Detect which cell encompasses the target text, then output its [x, y] center coordinate. 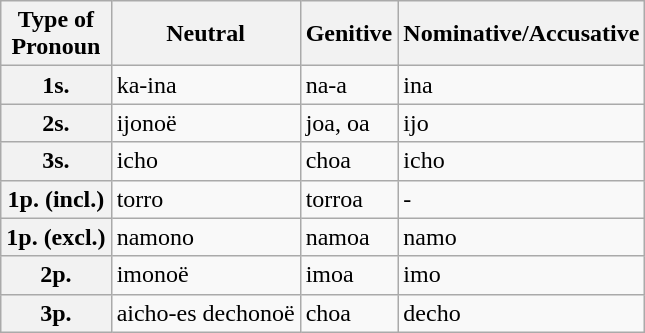
torroa [349, 199]
namono [206, 237]
aicho-es dechonoë [206, 313]
2p. [56, 275]
namo [522, 237]
2s. [56, 123]
3p. [56, 313]
1p. (incl.) [56, 199]
ina [522, 85]
ijo [522, 123]
decho [522, 313]
imoa [349, 275]
namoa [349, 237]
1s. [56, 85]
3s. [56, 161]
- [522, 199]
Genitive [349, 34]
1p. (excl.) [56, 237]
torro [206, 199]
Neutral [206, 34]
imonoë [206, 275]
Type of Pronoun [56, 34]
na-a [349, 85]
joa, oa [349, 123]
Nominative/Accusative [522, 34]
imo [522, 275]
ka-ina [206, 85]
ijonoë [206, 123]
